Search for the cell housing the specified text and yield its [x, y] center coordinate. 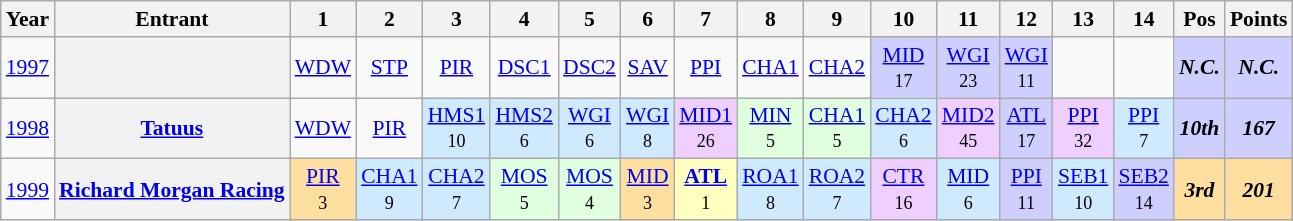
WGI8 [648, 128]
3 [457, 19]
SEB110 [1084, 190]
PPI [706, 68]
10 [904, 19]
CHA15 [838, 128]
Richard Morgan Racing [172, 190]
CHA19 [390, 190]
STP [390, 68]
4 [524, 19]
WGI6 [590, 128]
MID6 [968, 190]
5 [590, 19]
Year [28, 19]
1 [323, 19]
11 [968, 19]
1997 [28, 68]
CHA27 [457, 190]
MIN5 [770, 128]
ATL1 [706, 190]
MID17 [904, 68]
PPI11 [1026, 190]
7 [706, 19]
HMS110 [457, 128]
WGI11 [1026, 68]
HMS26 [524, 128]
1998 [28, 128]
MOS5 [524, 190]
201 [1259, 190]
6 [648, 19]
2 [390, 19]
MID245 [968, 128]
DSC2 [590, 68]
10th [1200, 128]
14 [1144, 19]
MID3 [648, 190]
Points [1259, 19]
ATL17 [1026, 128]
SEB214 [1144, 190]
MOS4 [590, 190]
WGI23 [968, 68]
CHA26 [904, 128]
DSC1 [524, 68]
ROA18 [770, 190]
CTR16 [904, 190]
CHA2 [838, 68]
12 [1026, 19]
8 [770, 19]
PPI32 [1084, 128]
13 [1084, 19]
167 [1259, 128]
MID126 [706, 128]
1999 [28, 190]
Pos [1200, 19]
PPI7 [1144, 128]
9 [838, 19]
Entrant [172, 19]
Tatuus [172, 128]
CHA1 [770, 68]
SAV [648, 68]
3rd [1200, 190]
ROA27 [838, 190]
PIR3 [323, 190]
